Output the (x, y) coordinate of the center of the cell containing the given text.  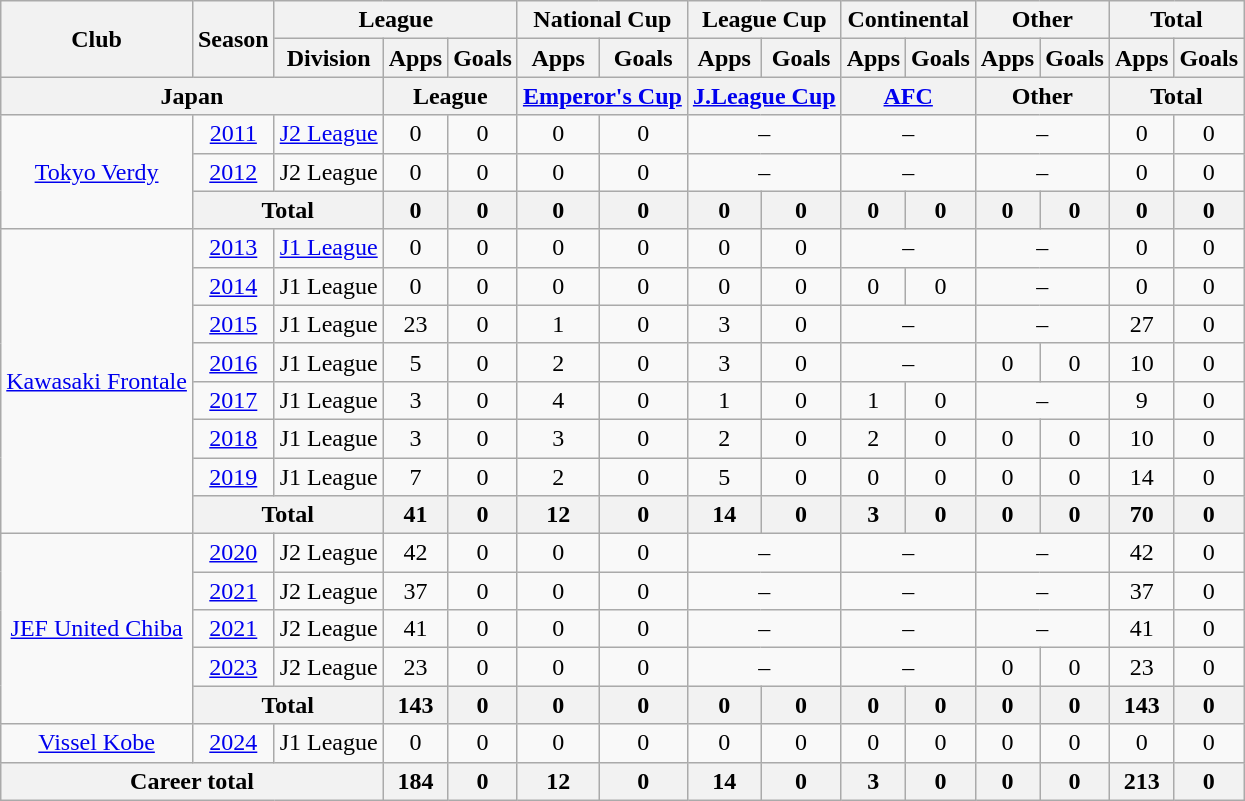
2016 (233, 362)
213 (1141, 781)
Kawasaki Frontale (97, 381)
Continental (908, 20)
Division (328, 58)
70 (1141, 515)
J.League Cup (764, 96)
JEF United Chiba (97, 629)
7 (415, 477)
2018 (233, 438)
2013 (233, 248)
4 (558, 400)
Vissel Kobe (97, 743)
2012 (233, 172)
Career total (192, 781)
9 (1141, 400)
2019 (233, 477)
Season (233, 39)
2014 (233, 286)
AFC (908, 96)
Japan (192, 96)
27 (1141, 324)
2024 (233, 743)
Emperor's Cup (602, 96)
2011 (233, 134)
2023 (233, 667)
184 (415, 781)
2015 (233, 324)
League Cup (764, 20)
Club (97, 39)
2020 (233, 553)
Tokyo Verdy (97, 172)
2017 (233, 400)
National Cup (602, 20)
